Return [X, Y] of the center of cell containing provided text 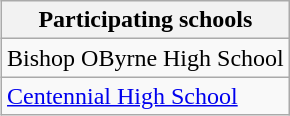
Centennial High School [146, 96]
Participating schools [146, 20]
Bishop OByrne High School [146, 58]
